Determine the [x, y] coordinate at the center of the cell enclosing the given text.  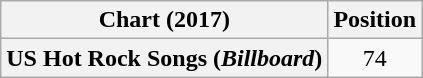
Chart (2017) [164, 20]
US Hot Rock Songs (Billboard) [164, 58]
74 [375, 58]
Position [375, 20]
